Determine the [X, Y] coordinate at the center of the cell enclosing the given text.  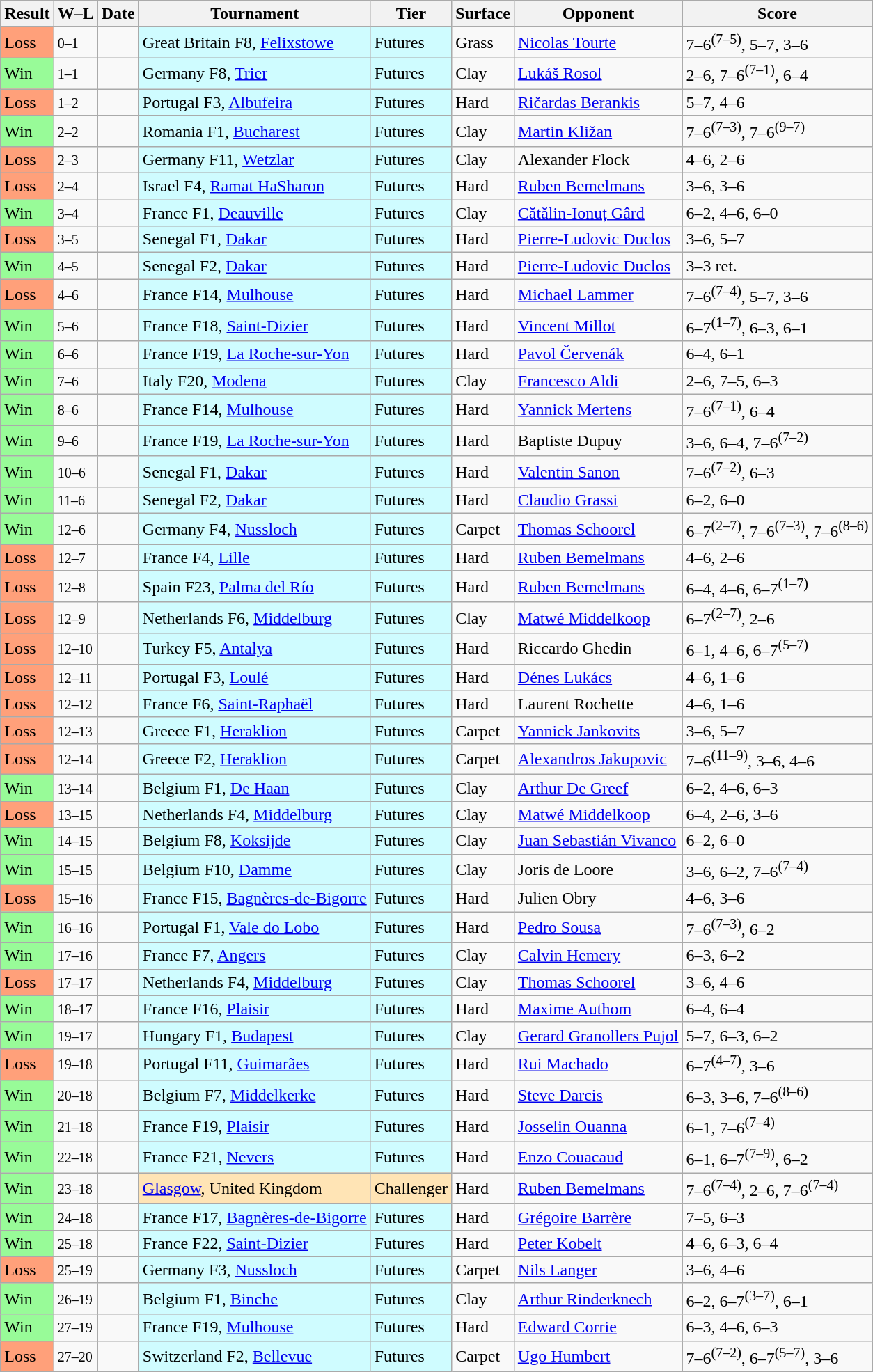
7–6(7–1), 6–4 [777, 409]
17–16 [75, 956]
6–2, 6–7(3–7), 6–1 [777, 1299]
Rui Machado [598, 1064]
0–1 [75, 43]
12–9 [75, 618]
France F6, Saint-Raphaël [255, 704]
5–7, 6–3, 6–2 [777, 1035]
25–18 [75, 1243]
1–2 [75, 102]
16–16 [75, 927]
Nils Langer [598, 1270]
5–6 [75, 326]
Arthur Rinderknech [598, 1299]
Lukáš Rosol [598, 74]
12–13 [75, 730]
Josselin Ouanna [598, 1126]
Belgium F8, Koksijde [255, 841]
Portugal F11, Guimarães [255, 1064]
3–3 ret. [777, 266]
Riccardo Ghedin [598, 649]
Portugal F3, Albufeira [255, 102]
Belgium F7, Middelkerke [255, 1096]
Joris de Loore [598, 870]
11–6 [75, 500]
Belgium F1, Binche [255, 1299]
Alexander Flock [598, 160]
23–18 [75, 1189]
Maxime Authom [598, 1009]
1–1 [75, 74]
6–7(1–7), 6–3, 6–1 [777, 326]
3–6, 3–6 [777, 187]
6–2, 4–6, 6–3 [777, 788]
Martin Kližan [598, 131]
7–6(7–3), 7–6(9–7) [777, 131]
France F15, Bagnères-de-Bigorre [255, 899]
Germany F3, Nussloch [255, 1270]
Pavol Červenák [598, 354]
Pedro Sousa [598, 927]
6–4, 6–4 [777, 1009]
12–14 [75, 759]
12–11 [75, 677]
Date [118, 14]
France F22, Saint-Dizier [255, 1243]
France F19, Mulhouse [255, 1327]
Germany F8, Trier [255, 74]
Laurent Rochette [598, 704]
13–15 [75, 814]
6–1, 6–7(7–9), 6–2 [777, 1157]
6–4, 4–6, 6–7(1–7) [777, 586]
Steve Darcis [598, 1096]
7–6(7–3), 6–2 [777, 927]
9–6 [75, 441]
Score [777, 14]
Portugal F3, Loulé [255, 677]
3–6, 6–4, 7–6(7–2) [777, 441]
7–6 [75, 381]
6–1, 4–6, 6–7(5–7) [777, 649]
2–6, 7–5, 6–3 [777, 381]
7–5, 6–3 [777, 1217]
Enzo Couacaud [598, 1157]
Peter Kobelt [598, 1243]
7–6(7–4), 2–6, 7–6(7–4) [777, 1189]
France F1, Deauville [255, 213]
France F19, Plaisir [255, 1126]
Netherlands F6, Middelburg [255, 618]
Dénes Lukács [598, 677]
12–6 [75, 529]
Ričardas Berankis [598, 102]
W–L [75, 14]
24–18 [75, 1217]
6–4, 6–1 [777, 354]
Francesco Aldi [598, 381]
3–4 [75, 213]
4–5 [75, 266]
17–17 [75, 982]
27–19 [75, 1327]
Switzerland F2, Bellevue [255, 1356]
Tier [411, 14]
Calvin Hemery [598, 956]
Juan Sebastián Vivanco [598, 841]
Spain F23, Palma del Río [255, 586]
Belgium F10, Damme [255, 870]
France F17, Bagnères-de-Bigorre [255, 1217]
6–3, 4–6, 6–3 [777, 1327]
7–6(7–5), 5–7, 3–6 [777, 43]
Surface [483, 14]
Yannick Mertens [598, 409]
France F7, Angers [255, 956]
18–17 [75, 1009]
Result [27, 14]
6–4, 2–6, 3–6 [777, 814]
Greece F2, Heraklion [255, 759]
15–16 [75, 899]
12–10 [75, 649]
Tournament [255, 14]
12–8 [75, 586]
Germany F11, Wetzlar [255, 160]
Michael Lammer [598, 295]
France F16, Plaisir [255, 1009]
10–6 [75, 472]
Cătălin-Ionuț Gârd [598, 213]
19–17 [75, 1035]
2–4 [75, 187]
14–15 [75, 841]
7–6(7–2), 6–7(5–7), 3–6 [777, 1356]
Israel F4, Ramat HaSharon [255, 187]
12–7 [75, 558]
27–20 [75, 1356]
Belgium F1, De Haan [255, 788]
Grégoire Barrère [598, 1217]
6–1, 7–6(7–4) [777, 1126]
2–3 [75, 160]
Edward Corrie [598, 1327]
3–5 [75, 239]
6–3, 6–2 [777, 956]
Hungary F1, Budapest [255, 1035]
Greece F1, Heraklion [255, 730]
France F18, Saint-Dizier [255, 326]
7–6(7–4), 5–7, 3–6 [777, 295]
2–2 [75, 131]
7–6(7–2), 6–3 [777, 472]
13–14 [75, 788]
6–2, 4–6, 6–0 [777, 213]
4–6, 3–6 [777, 899]
Italy F20, Modena [255, 381]
France F21, Nevers [255, 1157]
Challenger [411, 1189]
5–7, 4–6 [777, 102]
Valentin Sanon [598, 472]
15–15 [75, 870]
26–19 [75, 1299]
Germany F4, Nussloch [255, 529]
Baptiste Dupuy [598, 441]
Alexandros Jakupovic [598, 759]
Glasgow, United Kingdom [255, 1189]
Vincent Millot [598, 326]
France F4, Lille [255, 558]
Yannick Jankovits [598, 730]
22–18 [75, 1157]
4–6, 6–3, 6–4 [777, 1243]
Julien Obry [598, 899]
12–12 [75, 704]
Gerard Granollers Pujol [598, 1035]
Portugal F1, Vale do Lobo [255, 927]
6–3, 3–6, 7–6(8–6) [777, 1096]
Ugo Humbert [598, 1356]
20–18 [75, 1096]
Grass [483, 43]
Claudio Grassi [598, 500]
6–7(2–7), 7–6(7–3), 7–6(8–6) [777, 529]
Romania F1, Bucharest [255, 131]
7–6(11–9), 3–6, 4–6 [777, 759]
19–18 [75, 1064]
Turkey F5, Antalya [255, 649]
25–19 [75, 1270]
6–7(4–7), 3–6 [777, 1064]
6–7(2–7), 2–6 [777, 618]
3–6, 6–2, 7–6(7–4) [777, 870]
2–6, 7–6(7–1), 6–4 [777, 74]
Great Britain F8, Felixstowe [255, 43]
Arthur De Greef [598, 788]
8–6 [75, 409]
Opponent [598, 14]
Nicolas Tourte [598, 43]
4–6 [75, 295]
21–18 [75, 1126]
6–6 [75, 354]
